Output the (x, y) coordinate of the center of the cell containing the given text.  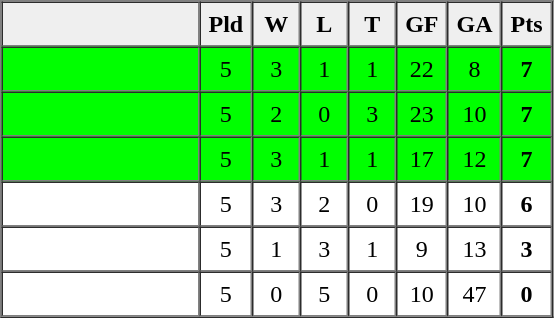
23 (422, 114)
GF (422, 24)
T (372, 24)
19 (422, 204)
22 (422, 68)
L (324, 24)
17 (422, 158)
13 (475, 248)
GA (475, 24)
12 (475, 158)
9 (422, 248)
6 (527, 204)
8 (475, 68)
Pld (226, 24)
W (276, 24)
Pts (527, 24)
47 (475, 294)
